Provide the (x, y) coordinate of the cell's center where the given text is located.  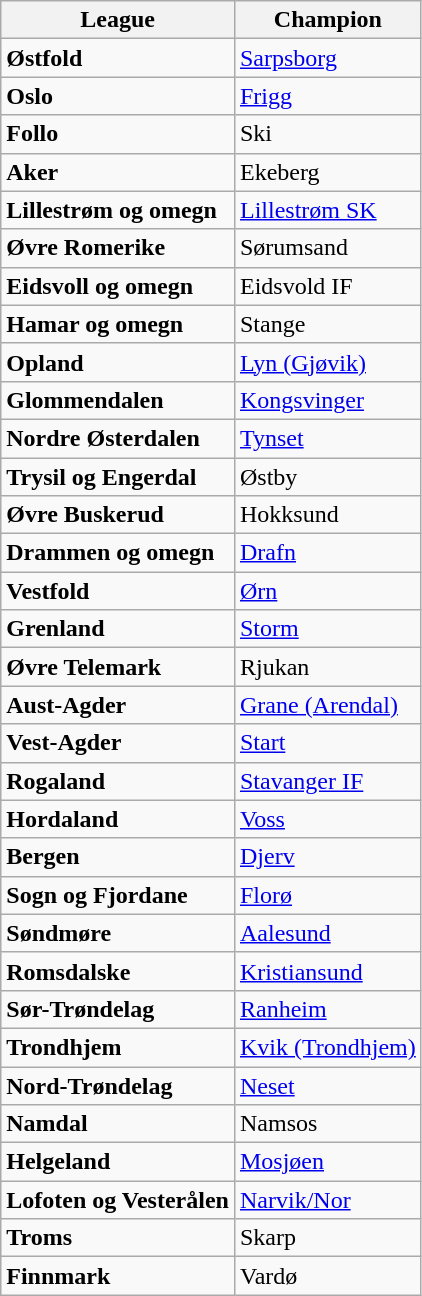
Lofoten og Vesterålen (118, 1200)
Nordre Østerdalen (118, 438)
Sørumsand (328, 248)
Namdal (118, 1124)
Lillestrøm og omegn (118, 210)
Vardø (328, 1276)
Hamar og omegn (118, 324)
Storm (328, 629)
Østfold (118, 58)
Kvik (Trondhjem) (328, 1047)
Florø (328, 895)
Ski (328, 134)
Trysil og Engerdal (118, 477)
Finnmark (118, 1276)
Ørn (328, 591)
Champion (328, 20)
Aust-Agder (118, 705)
League (118, 20)
Aker (118, 172)
Kongsvinger (328, 400)
Sør-Trøndelag (118, 1009)
Rogaland (118, 781)
Kristiansund (328, 971)
Ekeberg (328, 172)
Drafn (328, 553)
Trondhjem (118, 1047)
Vestfold (118, 591)
Sogn og Fjordane (118, 895)
Nord-Trøndelag (118, 1085)
Djerv (328, 857)
Romsdalske (118, 971)
Frigg (328, 96)
Grenland (118, 629)
Stange (328, 324)
Rjukan (328, 667)
Voss (328, 819)
Eidsvoll og omegn (118, 286)
Namsos (328, 1124)
Østby (328, 477)
Sarpsborg (328, 58)
Søndmøre (118, 933)
Troms (118, 1238)
Mosjøen (328, 1162)
Drammen og omegn (118, 553)
Opland (118, 362)
Øvre Romerike (118, 248)
Glommendalen (118, 400)
Start (328, 743)
Narvik/Nor (328, 1200)
Follo (118, 134)
Tynset (328, 438)
Helgeland (118, 1162)
Oslo (118, 96)
Grane (Arendal) (328, 705)
Vest-Agder (118, 743)
Stavanger IF (328, 781)
Eidsvold IF (328, 286)
Hokksund (328, 515)
Neset (328, 1085)
Lillestrøm SK (328, 210)
Lyn (Gjøvik) (328, 362)
Øvre Buskerud (118, 515)
Skarp (328, 1238)
Aalesund (328, 933)
Hordaland (118, 819)
Øvre Telemark (118, 667)
Ranheim (328, 1009)
Bergen (118, 857)
